Pinpoint the cell where the given text exists, returning its (X, Y) midpoint coordinate. 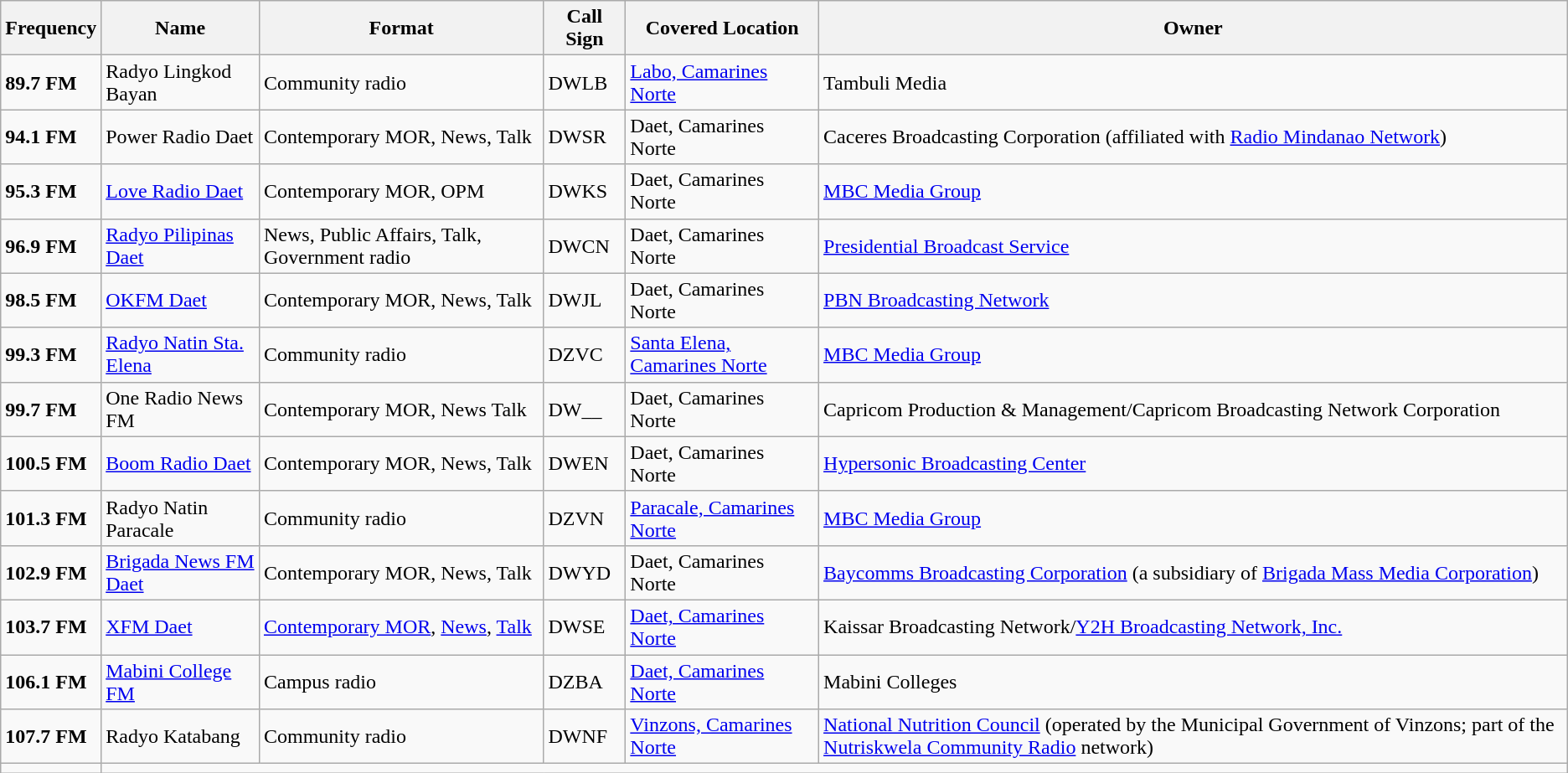
Baycomms Broadcasting Corporation (a subsidiary of Brigada Mass Media Corporation) (1194, 573)
99.7 FM (51, 409)
DZVC (585, 355)
Radyo Pilipinas Daet (181, 246)
99.3 FM (51, 355)
89.7 FM (51, 82)
102.9 FM (51, 573)
PBN Broadcasting Network (1194, 300)
DWLB (585, 82)
DW__ (585, 409)
Radyo Lingkod Bayan (181, 82)
DZBA (585, 682)
106.1 FM (51, 682)
Owner (1194, 28)
Campus radio (401, 682)
Mabini College FM (181, 682)
Presidential Broadcast Service (1194, 246)
DWSE (585, 626)
96.9 FM (51, 246)
Vinzons, Camarines Norte (722, 737)
Radyo Natin Paracale (181, 518)
Name (181, 28)
DWJL (585, 300)
DWEN (585, 464)
Format (401, 28)
Radyo Katabang (181, 737)
Mabini Colleges (1194, 682)
OKFM Daet (181, 300)
Covered Location (722, 28)
Tambuli Media (1194, 82)
XFM Daet (181, 626)
Hypersonic Broadcasting Center (1194, 464)
News, Public Affairs, Talk, Government radio (401, 246)
100.5 FM (51, 464)
103.7 FM (51, 626)
DWSR (585, 137)
DWCN (585, 246)
DWNF (585, 737)
Capricom Production & Management/Capricom Broadcasting Network Corporation (1194, 409)
98.5 FM (51, 300)
Power Radio Daet (181, 137)
101.3 FM (51, 518)
One Radio News FM (181, 409)
Santa Elena, Camarines Norte (722, 355)
94.1 FM (51, 137)
Caceres Broadcasting Corporation (affiliated with Radio Mindanao Network) (1194, 137)
Boom Radio Daet (181, 464)
Radyo Natin Sta. Elena (181, 355)
95.3 FM (51, 191)
Call Sign (585, 28)
Kaissar Broadcasting Network/Y2H Broadcasting Network, Inc. (1194, 626)
Contemporary MOR, News Talk (401, 409)
National Nutrition Council (operated by the Municipal Government of Vinzons; part of the Nutriskwela Community Radio network) (1194, 737)
DWKS (585, 191)
Brigada News FM Daet (181, 573)
Labo, Camarines Norte (722, 82)
Paracale, Camarines Norte (722, 518)
107.7 FM (51, 737)
Frequency (51, 28)
Contemporary MOR, OPM (401, 191)
DWYD (585, 573)
Love Radio Daet (181, 191)
DZVN (585, 518)
